Locate the cell with the specified text and output its [X, Y] center coordinate. 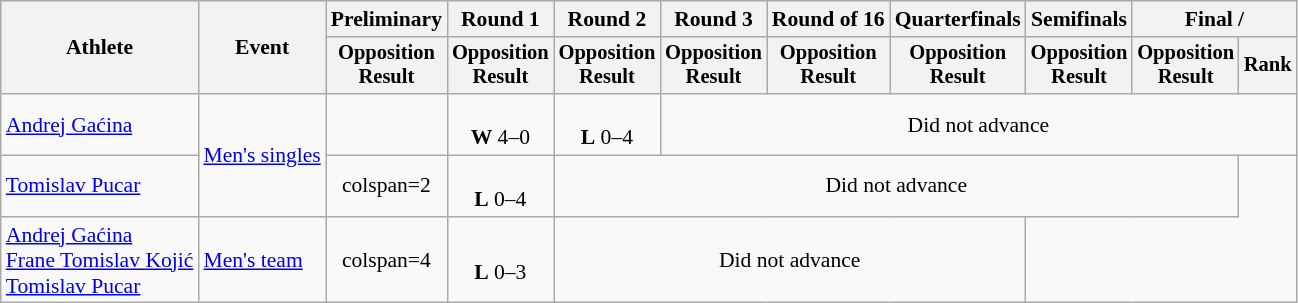
Andrej Gaćina [100, 124]
Quarterfinals [958, 19]
Round 3 [714, 19]
Semifinals [1080, 19]
Rank [1268, 66]
W 4–0 [500, 124]
Round of 16 [828, 19]
Preliminary [386, 19]
Athlete [100, 48]
Final / [1214, 19]
Round 2 [608, 19]
Round 1 [500, 19]
Men's singles [262, 155]
Tomislav Pucar [100, 186]
colspan=2 [386, 186]
Event [262, 48]
